Identify which cell holds the provided text, then report its (X, Y) central coordinate. 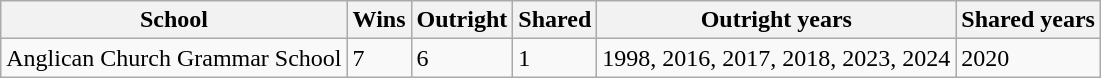
Outright years (776, 20)
Outright (462, 20)
2020 (1028, 58)
Anglican Church Grammar School (174, 58)
Shared (555, 20)
School (174, 20)
Wins (379, 20)
6 (462, 58)
7 (379, 58)
1 (555, 58)
Shared years (1028, 20)
1998, 2016, 2017, 2018, 2023, 2024 (776, 58)
